Return (x, y) of the center of cell containing provided text 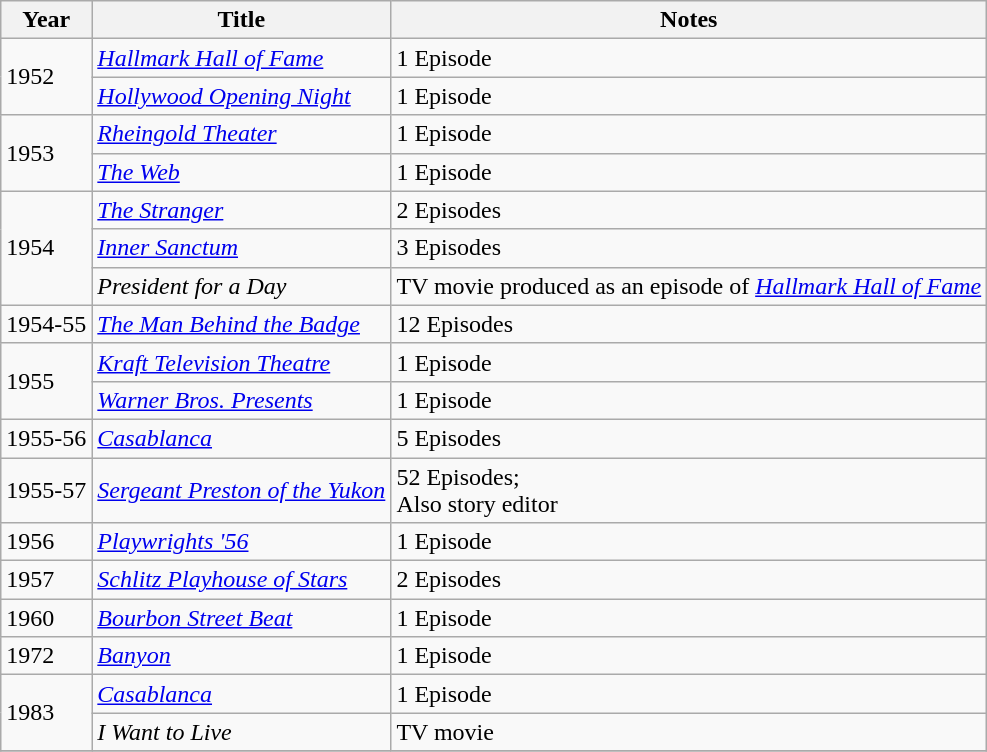
Rheingold Theater (242, 134)
5 Episodes (689, 438)
1957 (46, 580)
1955-56 (46, 438)
Sergeant Preston of the Yukon (242, 490)
I Want to Live (242, 732)
Bourbon Street Beat (242, 618)
Kraft Television Theatre (242, 362)
Hollywood Opening Night (242, 96)
The Stranger (242, 210)
Playwrights '56 (242, 542)
Inner Sanctum (242, 248)
Banyon (242, 656)
President for a Day (242, 286)
1955 (46, 381)
The Man Behind the Badge (242, 324)
Warner Bros. Presents (242, 400)
TV movie (689, 732)
1983 (46, 713)
Title (242, 20)
Notes (689, 20)
Schlitz Playhouse of Stars (242, 580)
12 Episodes (689, 324)
Year (46, 20)
52 Episodes;Also story editor (689, 490)
1953 (46, 153)
The Web (242, 172)
TV movie produced as an episode of Hallmark Hall of Fame (689, 286)
1956 (46, 542)
1972 (46, 656)
Hallmark Hall of Fame (242, 58)
1960 (46, 618)
1954 (46, 248)
1955-57 (46, 490)
3 Episodes (689, 248)
1952 (46, 77)
1954-55 (46, 324)
